Output the [x, y] coordinate of the center of the cell containing the given text.  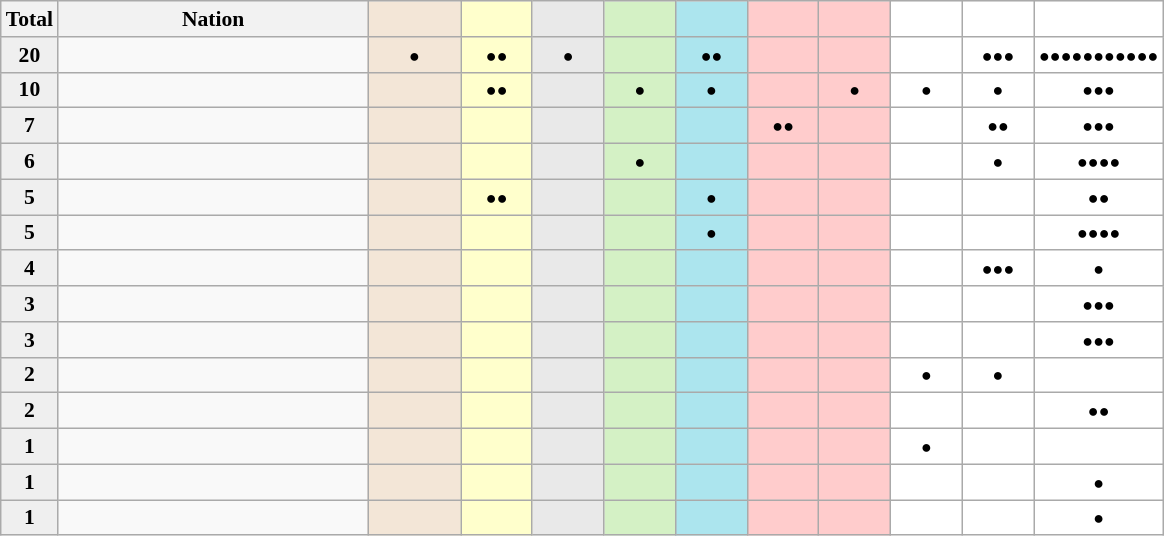
4 [30, 269]
7 [30, 126]
10 [30, 90]
Total [30, 19]
●●●●●●●●●●● [1099, 55]
6 [30, 162]
Nation [213, 19]
20 [30, 55]
